Extract the (X, Y) coordinate from the center of the cell holding the provided text.  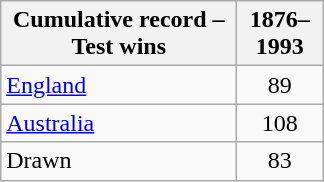
89 (280, 85)
Drawn (119, 161)
108 (280, 123)
England (119, 85)
Australia (119, 123)
Cumulative record – Test wins (119, 34)
1876–1993 (280, 34)
83 (280, 161)
